Identify which cell holds the provided text, then report its (X, Y) central coordinate. 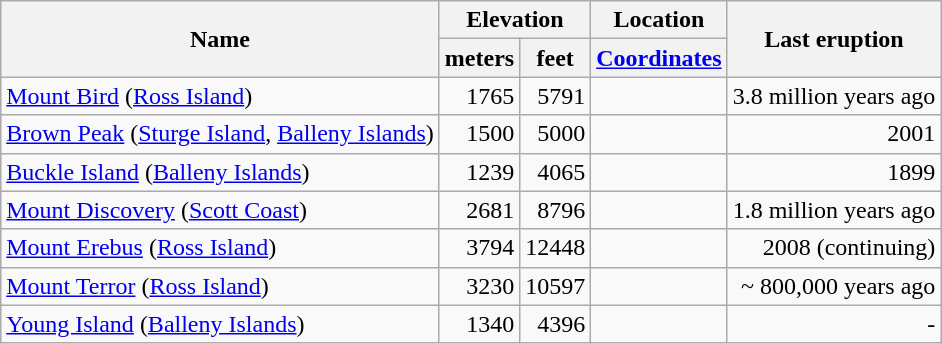
Coordinates (659, 58)
4396 (556, 324)
- (834, 324)
1340 (479, 324)
Brown Peak (Sturge Island, Balleny Islands) (220, 134)
Mount Terror (Ross Island) (220, 286)
Name (220, 39)
2001 (834, 134)
1765 (479, 96)
3.8 million years ago (834, 96)
2681 (479, 210)
1239 (479, 172)
Mount Discovery (Scott Coast) (220, 210)
feet (556, 58)
3794 (479, 248)
Elevation (514, 20)
Location (659, 20)
Mount Bird (Ross Island) (220, 96)
1500 (479, 134)
~ 800,000 years ago (834, 286)
1.8 million years ago (834, 210)
Young Island (Balleny Islands) (220, 324)
Buckle Island (Balleny Islands) (220, 172)
10597 (556, 286)
4065 (556, 172)
5000 (556, 134)
3230 (479, 286)
5791 (556, 96)
meters (479, 58)
2008 (continuing) (834, 248)
Last eruption (834, 39)
1899 (834, 172)
8796 (556, 210)
Mount Erebus (Ross Island) (220, 248)
12448 (556, 248)
